Pinpoint the cell where the given text exists, returning its [x, y] midpoint coordinate. 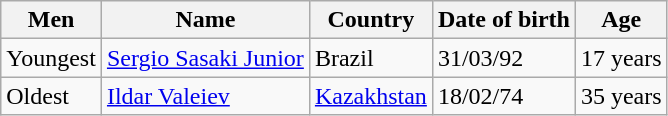
Oldest [52, 96]
Kazakhstan [370, 96]
Name [205, 20]
Youngest [52, 58]
Men [52, 20]
Date of birth [504, 20]
Country [370, 20]
17 years [621, 58]
Age [621, 20]
Sergio Sasaki Junior [205, 58]
31/03/92 [504, 58]
18/02/74 [504, 96]
35 years [621, 96]
Ildar Valeiev [205, 96]
Brazil [370, 58]
